For the text-containing cell, return its midpoint in [X, Y] coordinate format. 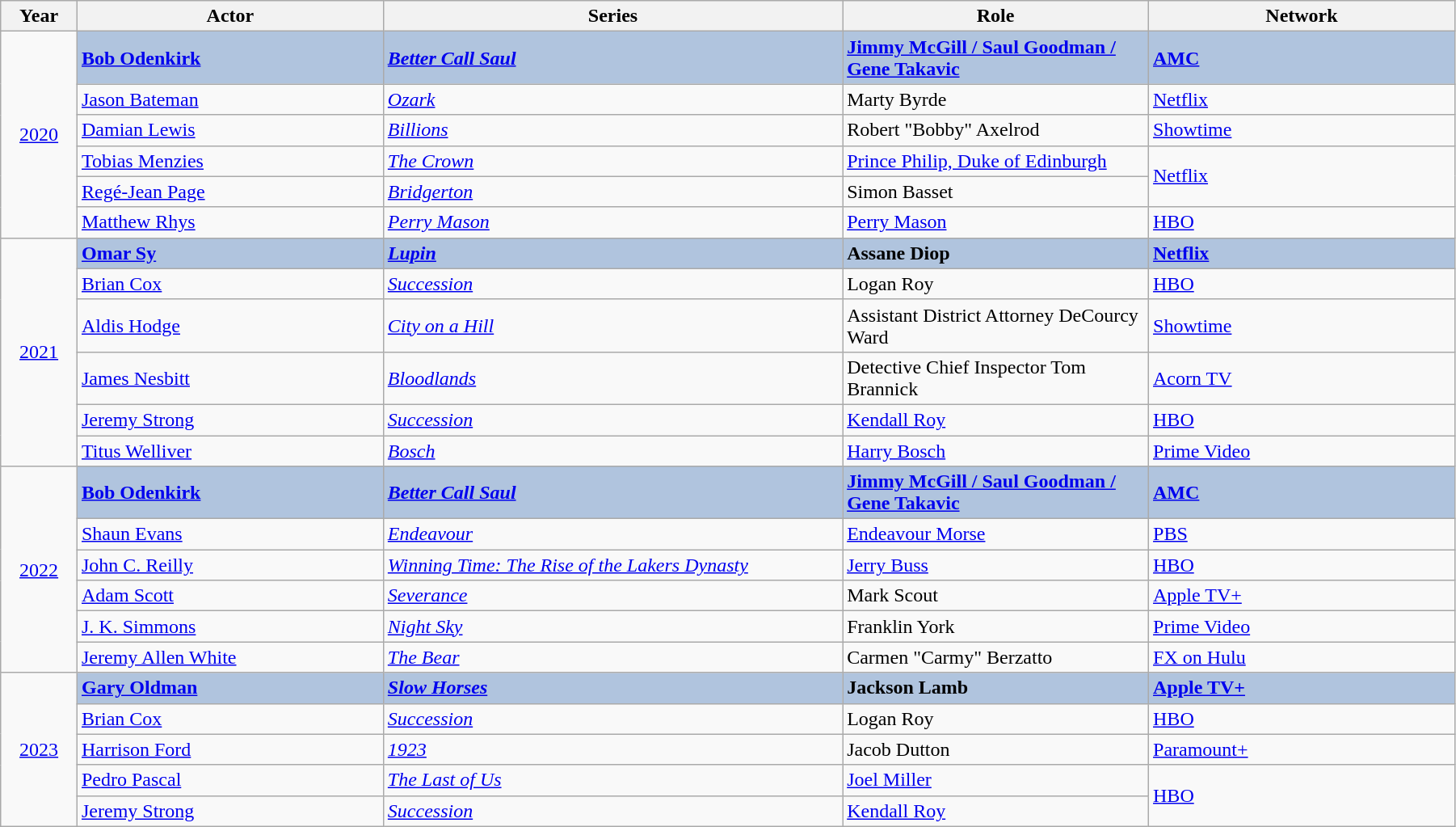
PBS [1302, 534]
2021 [39, 352]
City on a Hill [612, 325]
Damian Lewis [229, 130]
Assistant District Attorney DeCourcy Ward [995, 325]
Carmen "Carmy" Berzatto [995, 657]
Titus Welliver [229, 450]
FX on Hulu [1302, 657]
Prince Philip, Duke of Edinburgh [995, 161]
Lupin [612, 253]
Night Sky [612, 627]
The Bear [612, 657]
Acorn TV [1302, 378]
Simon Basset [995, 192]
Matthew Rhys [229, 222]
Bridgerton [612, 192]
Jeremy Allen White [229, 657]
The Last of Us [612, 780]
Aldis Hodge [229, 325]
2022 [39, 569]
Jackson Lamb [995, 688]
Year [39, 16]
Adam Scott [229, 596]
James Nesbitt [229, 378]
Harry Bosch [995, 450]
Mark Scout [995, 596]
Series [612, 16]
Paramount+ [1302, 749]
Harrison Ford [229, 749]
Assane Diop [995, 253]
Bosch [612, 450]
Jerry Buss [995, 565]
Endeavour Morse [995, 534]
Ozark [612, 99]
The Crown [612, 161]
Robert "Bobby" Axelrod [995, 130]
Franklin York [995, 627]
John C. Reilly [229, 565]
Endeavour [612, 534]
Regé-Jean Page [229, 192]
Jacob Dutton [995, 749]
Network [1302, 16]
Gary Oldman [229, 688]
Actor [229, 16]
Joel Miller [995, 780]
Slow Horses [612, 688]
2020 [39, 134]
J. K. Simmons [229, 627]
Detective Chief Inspector Tom Brannick [995, 378]
Role [995, 16]
Marty Byrde [995, 99]
Winning Time: The Rise of the Lakers Dynasty [612, 565]
Billions [612, 130]
1923 [612, 749]
Severance [612, 596]
Pedro Pascal [229, 780]
Jason Bateman [229, 99]
2023 [39, 749]
Shaun Evans [229, 534]
Tobias Menzies [229, 161]
Omar Sy [229, 253]
Bloodlands [612, 378]
